For the text-containing cell, return its midpoint in [X, Y] coordinate format. 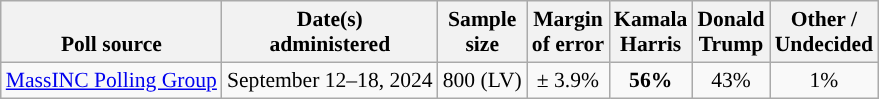
MassINC Polling Group [112, 80]
Date(s)administered [330, 32]
43% [730, 80]
800 (LV) [482, 80]
56% [650, 80]
1% [824, 80]
Poll source [112, 32]
September 12–18, 2024 [330, 80]
DonaldTrump [730, 32]
Other /Undecided [824, 32]
Marginof error [568, 32]
± 3.9% [568, 80]
KamalaHarris [650, 32]
Samplesize [482, 32]
